Return the (x, y) coordinate for the center point of the cell that contains the specified text.  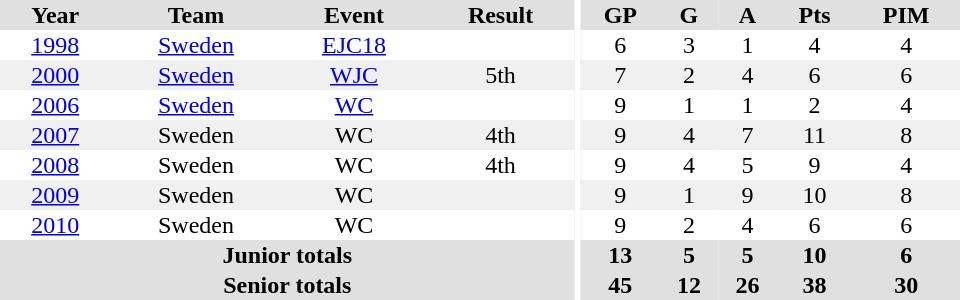
PIM (906, 15)
EJC18 (354, 45)
26 (747, 285)
2000 (55, 75)
13 (620, 255)
Event (354, 15)
GP (620, 15)
Result (501, 15)
30 (906, 285)
Pts (815, 15)
2006 (55, 105)
Junior totals (288, 255)
G (689, 15)
2010 (55, 225)
3 (689, 45)
Team (196, 15)
2007 (55, 135)
12 (689, 285)
A (747, 15)
2008 (55, 165)
11 (815, 135)
45 (620, 285)
Year (55, 15)
WJC (354, 75)
Senior totals (288, 285)
5th (501, 75)
38 (815, 285)
2009 (55, 195)
1998 (55, 45)
